Return [x, y] of the center of cell containing provided text 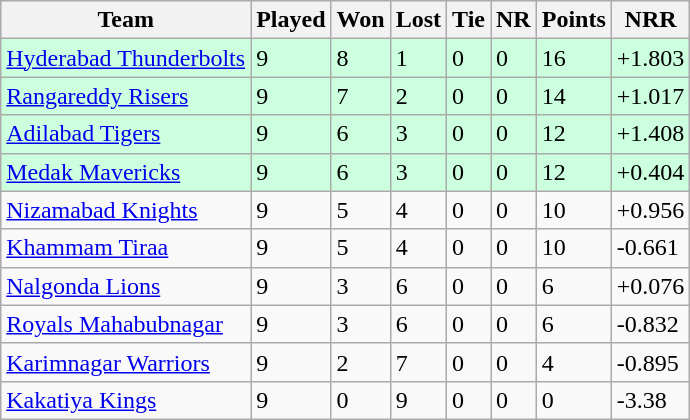
-0.661 [650, 248]
14 [574, 96]
Khammam Tiraa [126, 248]
Hyderabad Thunderbolts [126, 58]
+0.956 [650, 210]
Rangareddy Risers [126, 96]
Nizamabad Knights [126, 210]
+1.408 [650, 134]
Tie [469, 20]
Team [126, 20]
-3.38 [650, 400]
-0.895 [650, 362]
+0.404 [650, 172]
8 [360, 58]
Adilabad Tigers [126, 134]
Points [574, 20]
Medak Mavericks [126, 172]
+0.076 [650, 286]
+1.803 [650, 58]
1 [418, 58]
NR [513, 20]
Kakatiya Kings [126, 400]
Nalgonda Lions [126, 286]
Played [291, 20]
Karimnagar Warriors [126, 362]
-0.832 [650, 324]
Lost [418, 20]
Won [360, 20]
16 [574, 58]
NRR [650, 20]
Royals Mahabubnagar [126, 324]
+1.017 [650, 96]
